Return [X, Y] of the center of cell containing provided text 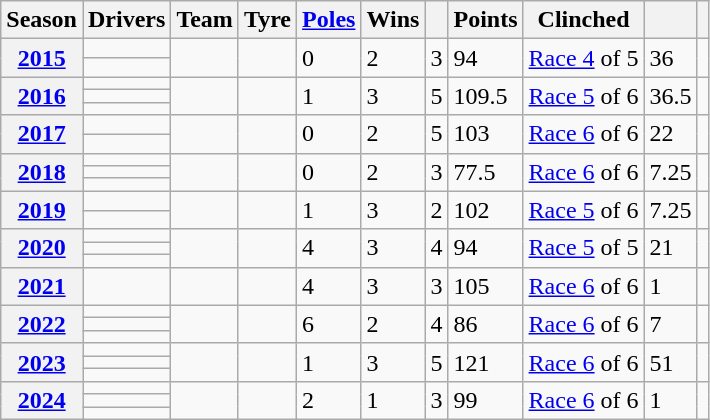
Race 4 of 5 [584, 58]
Poles [329, 20]
2019 [42, 210]
21 [670, 248]
2017 [42, 134]
Season [42, 20]
2015 [42, 58]
99 [486, 400]
2021 [42, 286]
Team [205, 20]
Tyre [267, 20]
103 [486, 134]
121 [486, 362]
Clinched [584, 20]
2022 [42, 324]
86 [486, 324]
77.5 [486, 172]
36 [670, 58]
7 [670, 324]
36.5 [670, 96]
105 [486, 286]
2016 [42, 96]
Points [486, 20]
2018 [42, 172]
2024 [42, 400]
Race 5 of 5 [584, 248]
Drivers [126, 20]
22 [670, 134]
6 [329, 324]
102 [486, 210]
Wins [393, 20]
2020 [42, 248]
51 [670, 362]
109.5 [486, 96]
2023 [42, 362]
